Locate the cell with the specified text and output its [X, Y] center coordinate. 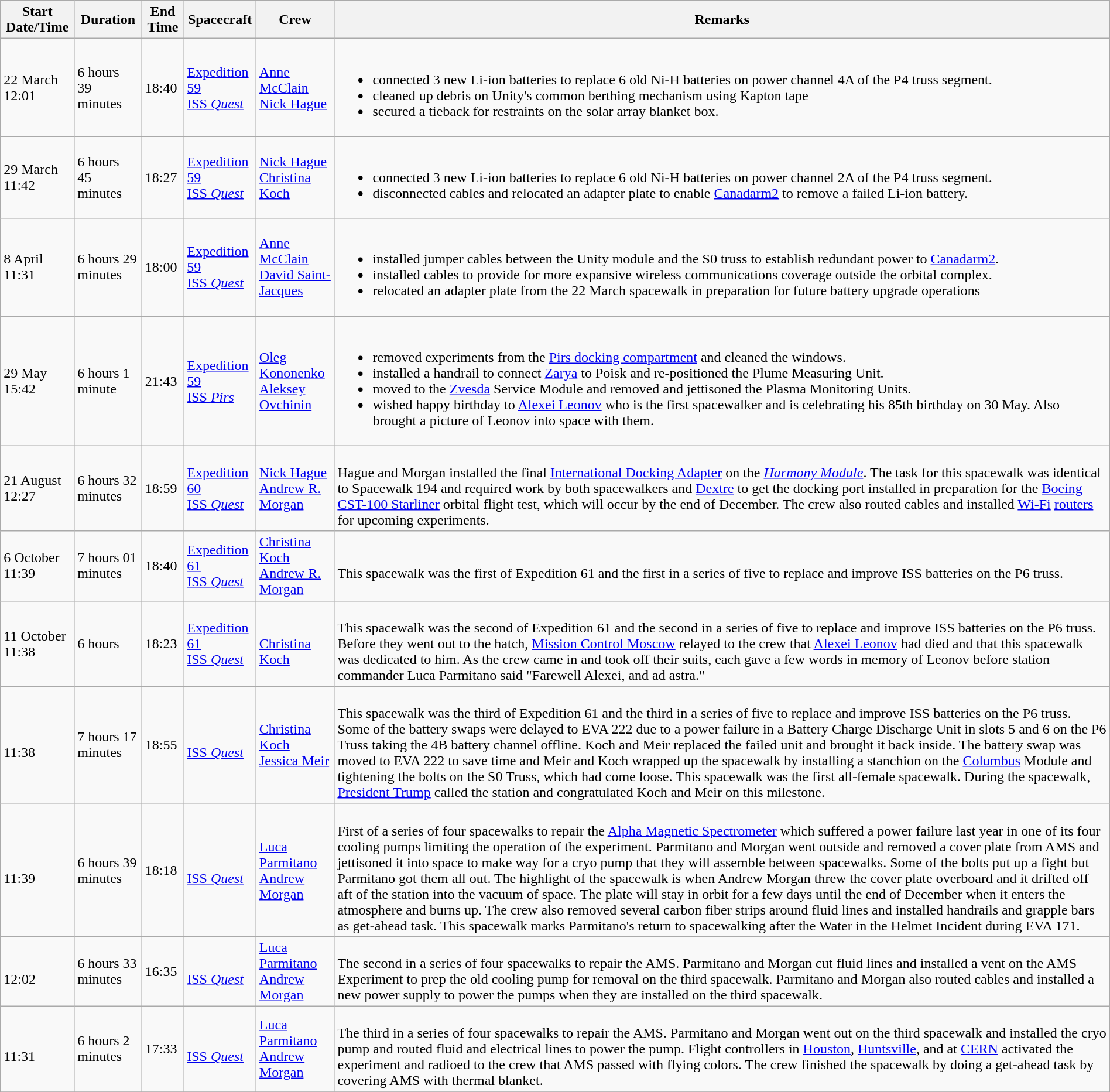
This spacewalk was the first of Expedition 61 and the first in a series of five to replace and improve ISS batteries on the P6 truss. [722, 566]
Spacecraft [220, 20]
Remarks [722, 20]
End Time [163, 20]
6 hours45 minutes [108, 177]
6 hours 1 minute [108, 381]
Expedition 60ISS Quest [220, 488]
6 hours 39 minutes [108, 870]
Anne McClain Nick Hague [295, 88]
7 hours 01 minutes [108, 566]
21:43 [163, 381]
6 hours39 minutes [108, 88]
6 hours 2 minutes [108, 1049]
Christina Koch [295, 643]
18:23 [163, 643]
Nick Hague Andrew R. Morgan [295, 488]
6 hours 32 minutes [108, 488]
12:02 [37, 971]
6 hours 33 minutes [108, 971]
16:35 [163, 971]
18:27 [163, 177]
8 April 11:31 [37, 267]
18:00 [163, 267]
21 August 12:27 [37, 488]
6 hours 29 minutes [108, 267]
Christina Koch Andrew R. Morgan [295, 566]
Nick Hague Christina Koch [295, 177]
Oleg Kononenko Aleksey Ovchinin [295, 381]
22 March 12:01 [37, 88]
18:55 [163, 745]
Duration [108, 20]
11 October 11:38 [37, 643]
Christina Koch Jessica Meir [295, 745]
6 hours [108, 643]
11:39 [37, 870]
18:59 [163, 488]
17:33 [163, 1049]
29 March 11:42 [37, 177]
6 October 11:39 [37, 566]
Expedition 59ISS Pirs [220, 381]
11:38 [37, 745]
11:31 [37, 1049]
29 May 15:42 [37, 381]
18:18 [163, 870]
Start Date/Time [37, 20]
Anne McClain David Saint-Jacques [295, 267]
7 hours 17 minutes [108, 745]
Crew [295, 20]
